Locate the cell with the specified text and output its [X, Y] center coordinate. 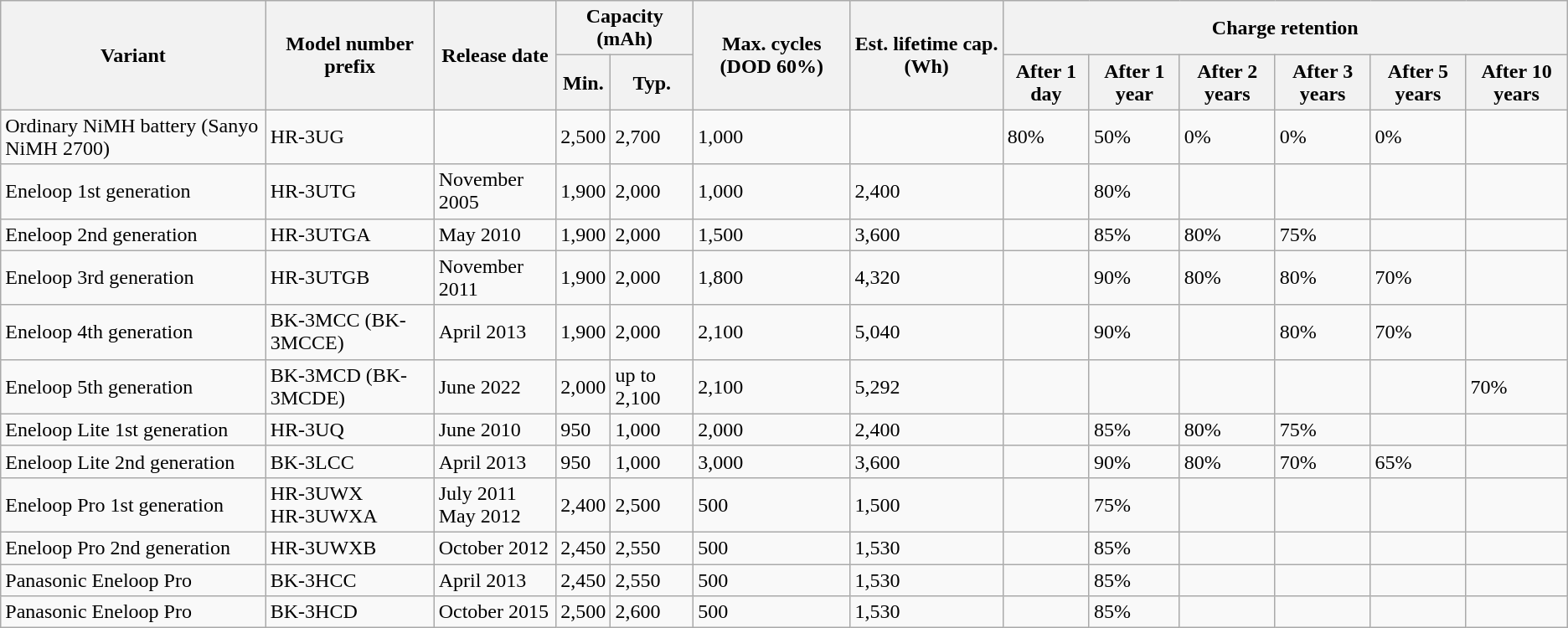
Variant [133, 55]
October 2012 [495, 548]
After 1 year [1134, 82]
Max. cycles (DOD 60%) [772, 55]
Model number prefix [350, 55]
HR-3UTG [350, 191]
Eneloop Pro 2nd generation [133, 548]
5,292 [926, 387]
November 2011 [495, 278]
50% [1134, 137]
BK-3HCD [350, 612]
October 2015 [495, 612]
HR-3UG [350, 137]
November 2005 [495, 191]
After 3 years [1323, 82]
5,040 [926, 332]
HR-3UWXHR-3UWXA [350, 504]
BK-3MCD (BK-3MCDE) [350, 387]
HR-3UQ [350, 430]
Eneloop 4th generation [133, 332]
June 2010 [495, 430]
Eneloop Pro 1st generation [133, 504]
Eneloop 1st generation [133, 191]
June 2022 [495, 387]
3,000 [772, 461]
July 2011May 2012 [495, 504]
BK-3HCC [350, 580]
BK-3LCC [350, 461]
May 2010 [495, 234]
1,800 [772, 278]
65% [1418, 461]
up to 2,100 [652, 387]
HR-3UTGB [350, 278]
After 2 years [1227, 82]
Charge retention [1285, 28]
Typ. [652, 82]
Capacity (mAh) [625, 28]
Eneloop Lite 1st generation [133, 430]
Eneloop 2nd generation [133, 234]
4,320 [926, 278]
BK-3MCC (BK-3MCCE) [350, 332]
After 5 years [1418, 82]
HR-3UTGA [350, 234]
After 10 years [1516, 82]
After 1 day [1045, 82]
Eneloop 3rd generation [133, 278]
Eneloop Lite 2nd generation [133, 461]
Est. lifetime cap. (Wh) [926, 55]
Ordinary NiMH battery (Sanyo NiMH 2700) [133, 137]
2,600 [652, 612]
Min. [583, 82]
HR-3UWXB [350, 548]
Release date [495, 55]
2,700 [652, 137]
Eneloop 5th generation [133, 387]
